Search for the cell housing the specified text and yield its (x, y) center coordinate. 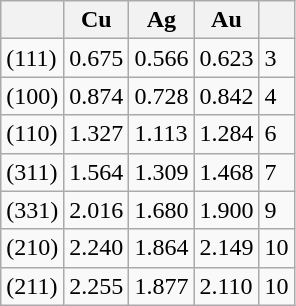
9 (276, 210)
0.566 (162, 58)
1.877 (162, 286)
1.309 (162, 172)
(311) (32, 172)
1.284 (226, 134)
2.016 (96, 210)
2.149 (226, 248)
Cu (96, 20)
0.675 (96, 58)
(331) (32, 210)
0.874 (96, 96)
1.680 (162, 210)
1.327 (96, 134)
2.240 (96, 248)
(110) (32, 134)
Ag (162, 20)
6 (276, 134)
(111) (32, 58)
1.468 (226, 172)
1.864 (162, 248)
0.623 (226, 58)
2.255 (96, 286)
2.110 (226, 286)
(211) (32, 286)
1.564 (96, 172)
0.842 (226, 96)
1.900 (226, 210)
(210) (32, 248)
1.113 (162, 134)
(100) (32, 96)
0.728 (162, 96)
7 (276, 172)
Au (226, 20)
4 (276, 96)
3 (276, 58)
